Extract the (X, Y) coordinate from the center of the cell holding the provided text.  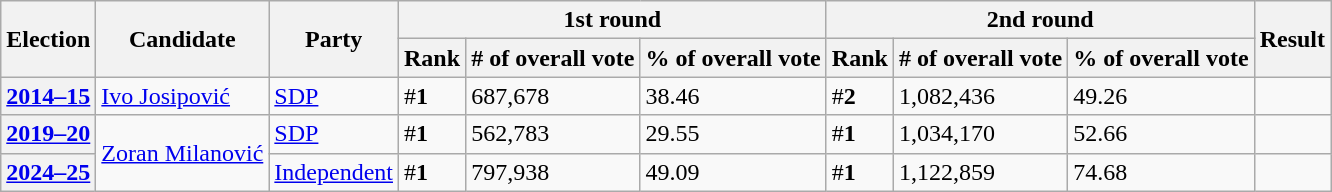
Election (48, 39)
2014–15 (48, 96)
2024–25 (48, 172)
687,678 (553, 96)
Result (1292, 39)
562,783 (553, 134)
29.55 (733, 134)
38.46 (733, 96)
797,938 (553, 172)
1,122,859 (980, 172)
#2 (860, 96)
52.66 (1161, 134)
Zoran Milanović (182, 153)
1,082,436 (980, 96)
49.09 (733, 172)
1st round (613, 20)
74.68 (1161, 172)
Ivo Josipović (182, 96)
Independent (334, 172)
2019–20 (48, 134)
Party (334, 39)
49.26 (1161, 96)
Candidate (182, 39)
2nd round (1040, 20)
1,034,170 (980, 134)
